Output the (X, Y) coordinate of the center of the cell containing the given text.  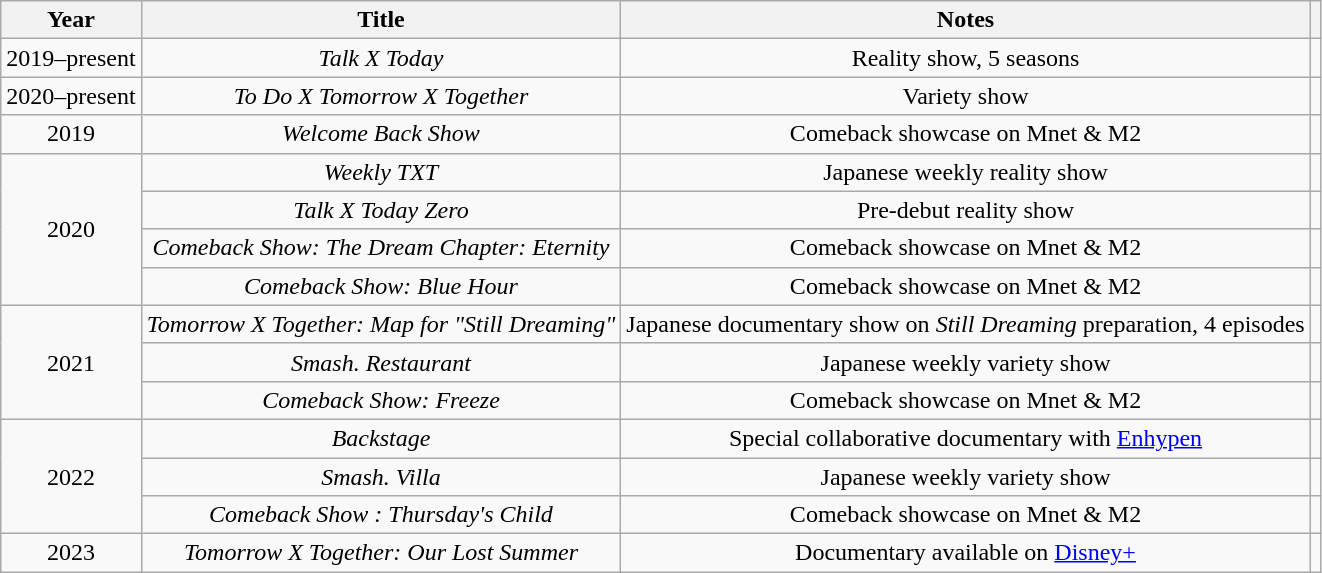
Variety show (966, 96)
Comeback Show: Freeze (381, 400)
Japanese documentary show on Still Dreaming preparation, 4 episodes (966, 324)
2021 (71, 362)
2023 (71, 553)
2022 (71, 476)
Backstage (381, 438)
Smash. Villa (381, 477)
Tomorrow X Together: Our Lost Summer (381, 553)
Documentary available on Disney+ (966, 553)
2020 (71, 229)
Special collaborative documentary with Enhypen (966, 438)
Talk X Today Zero (381, 210)
Notes (966, 20)
2020–present (71, 96)
Title (381, 20)
Talk X Today (381, 58)
2019–present (71, 58)
To Do X Tomorrow X Together (381, 96)
Year (71, 20)
Smash. Restaurant (381, 362)
Weekly TXT (381, 172)
Comeback Show : Thursday's Child (381, 515)
Pre-debut reality show (966, 210)
Reality show, 5 seasons (966, 58)
Welcome Back Show (381, 134)
2019 (71, 134)
Tomorrow X Together: Map for "Still Dreaming" (381, 324)
Comeback Show: Blue Hour (381, 286)
Comeback Show: The Dream Chapter: Eternity (381, 248)
Japanese weekly reality show (966, 172)
